Extract the (x, y) coordinate from the center of the cell holding the provided text.  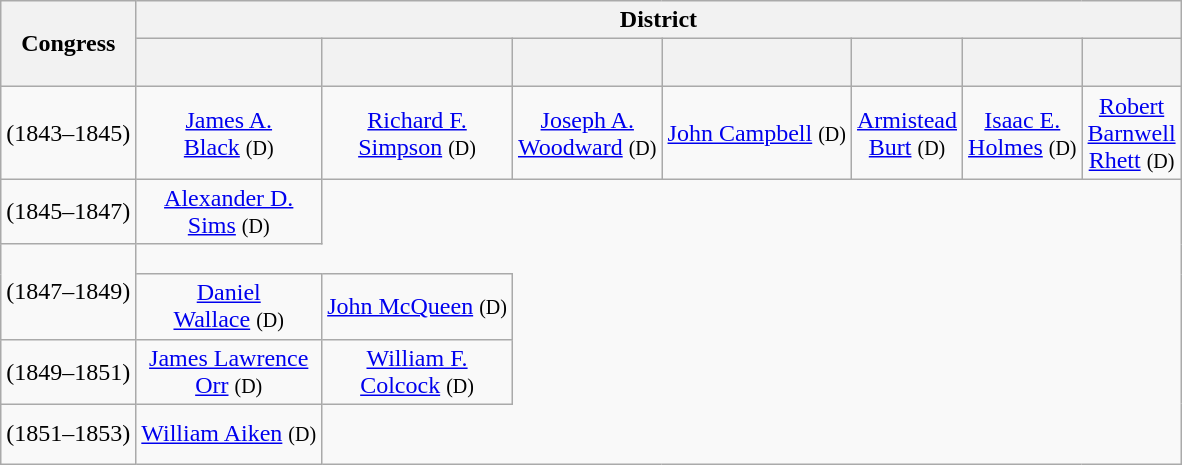
ArmisteadBurt (D) (908, 133)
RobertBarnwellRhett (D) (1132, 133)
(1845–1847) (68, 212)
Alexander D.Sims (D) (229, 212)
John McQueen (D) (418, 306)
John Campbell (D) (756, 133)
William F.Colcock (D) (418, 372)
(1847–1849) (68, 292)
Isaac E.Holmes (D) (1023, 133)
Congress (68, 44)
(1843–1845) (68, 133)
(1849–1851) (68, 372)
Richard F.Simpson (D) (418, 133)
James LawrenceOrr (D) (229, 372)
William Aiken (D) (229, 434)
(1851–1853) (68, 434)
Joseph A.Woodward (D) (587, 133)
District (658, 20)
James A.Black (D) (229, 133)
DanielWallace (D) (229, 306)
